Locate the cell with the specified text and output its [x, y] center coordinate. 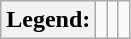
Legend: [48, 20]
